From the cell containing the given text, extract its center point as [X, Y] coordinate. 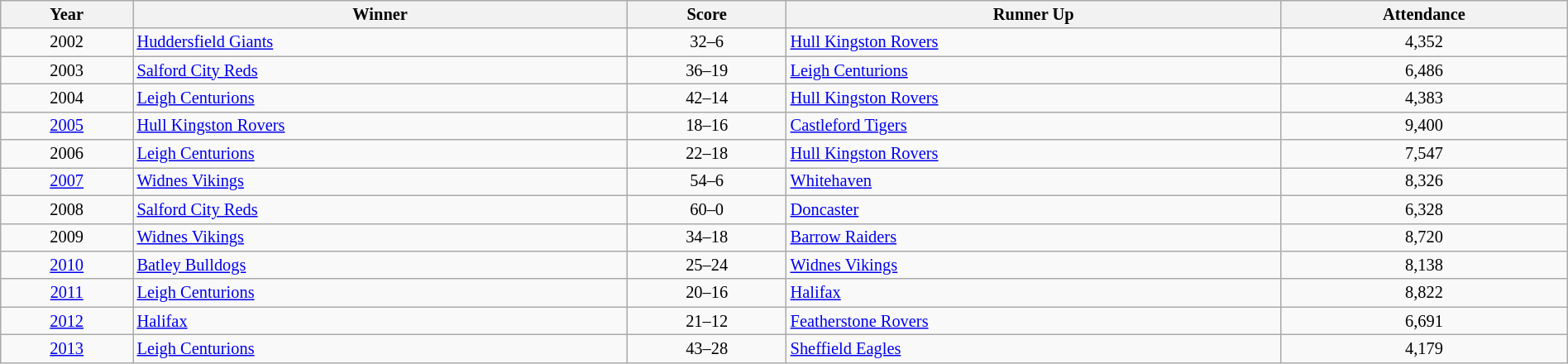
2012 [67, 321]
2010 [67, 265]
20–16 [707, 293]
2006 [67, 154]
Whitehaven [1034, 181]
8,822 [1424, 293]
Year [67, 14]
54–6 [707, 181]
4,383 [1424, 98]
42–14 [707, 98]
43–28 [707, 348]
Barrow Raiders [1034, 237]
2013 [67, 348]
4,179 [1424, 348]
36–19 [707, 70]
25–24 [707, 265]
6,691 [1424, 321]
2005 [67, 126]
2009 [67, 237]
2004 [67, 98]
21–12 [707, 321]
Castleford Tigers [1034, 126]
Huddersfield Giants [380, 42]
7,547 [1424, 154]
Batley Bulldogs [380, 265]
2002 [67, 42]
8,138 [1424, 265]
4,352 [1424, 42]
34–18 [707, 237]
22–18 [707, 154]
18–16 [707, 126]
2011 [67, 293]
6,486 [1424, 70]
9,400 [1424, 126]
Attendance [1424, 14]
Winner [380, 14]
Runner Up [1034, 14]
Sheffield Eagles [1034, 348]
60–0 [707, 209]
2007 [67, 181]
Score [707, 14]
8,720 [1424, 237]
6,328 [1424, 209]
32–6 [707, 42]
2008 [67, 209]
2003 [67, 70]
8,326 [1424, 181]
Featherstone Rovers [1034, 321]
Doncaster [1034, 209]
